Output the (x, y) coordinate of the center of the cell containing the given text.  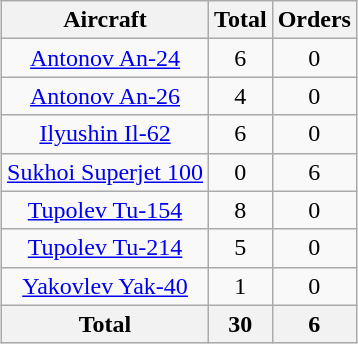
1 (241, 286)
Aircraft (106, 20)
Antonov An-26 (106, 96)
Tupolev Tu-214 (106, 248)
Yakovlev Yak-40 (106, 286)
Orders (314, 20)
8 (241, 210)
Tupolev Tu-154 (106, 210)
Sukhoi Superjet 100 (106, 172)
4 (241, 96)
5 (241, 248)
30 (241, 324)
Ilyushin Il-62 (106, 134)
Antonov An-24 (106, 58)
